Scan for the cell matching the given text and deliver its (X, Y) coordinate at center. 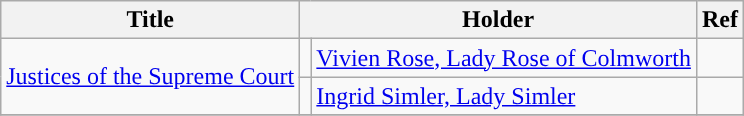
Holder (498, 20)
Title (150, 20)
Ingrid Simler, Lady Simler (504, 96)
Justices of the Supreme Court (150, 77)
Vivien Rose, Lady Rose of Colmworth (504, 58)
Ref (720, 20)
